Return the [x, y] coordinate for the center point of the cell that contains the specified text.  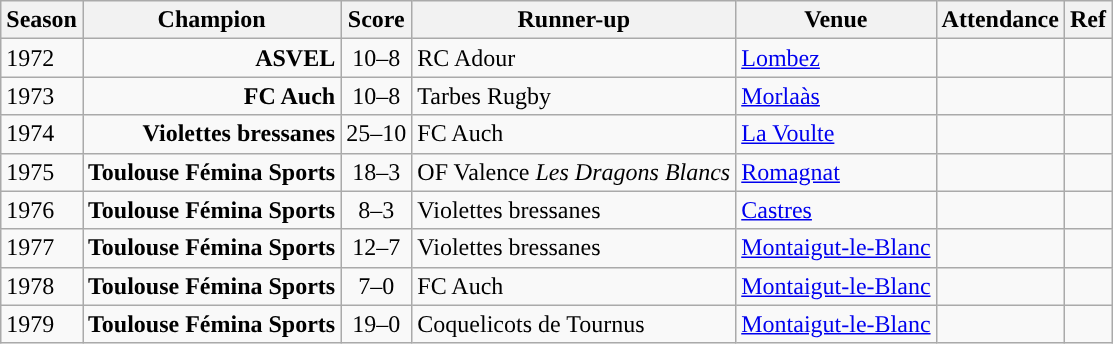
18–3 [376, 172]
Champion [211, 20]
Runner-up [574, 20]
19–0 [376, 324]
12–7 [376, 248]
Castres [836, 210]
1972 [42, 58]
Score [376, 20]
1974 [42, 134]
1979 [42, 324]
Coquelicots de Tournus [574, 324]
La Voulte [836, 134]
Attendance [1000, 20]
RC Adour [574, 58]
OF Valence Les Dragons Blancs [574, 172]
Venue [836, 20]
Season [42, 20]
1976 [42, 210]
ASVEL [211, 58]
Romagnat [836, 172]
1975 [42, 172]
8–3 [376, 210]
1978 [42, 286]
Ref [1088, 20]
1977 [42, 248]
1973 [42, 96]
Tarbes Rugby [574, 96]
Lombez [836, 58]
7–0 [376, 286]
25–10 [376, 134]
Morlaàs [836, 96]
